Detect which cell encompasses the target text, then output its (X, Y) center coordinate. 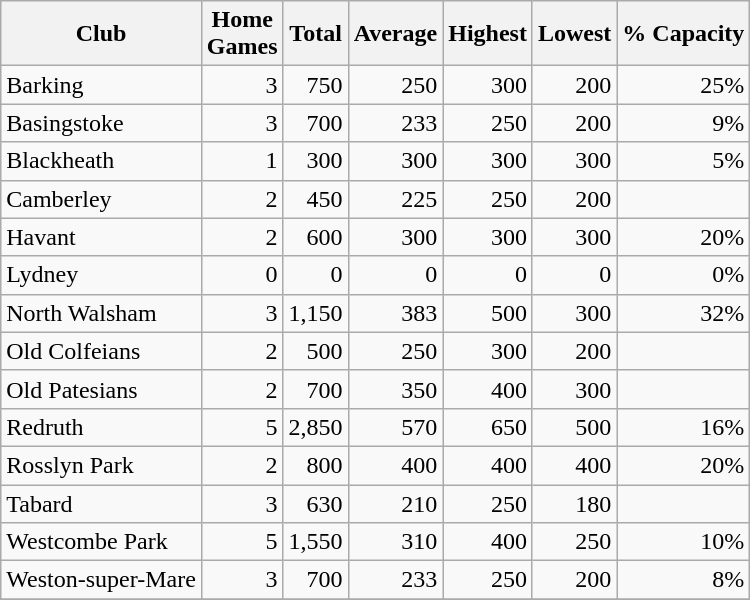
Havant (102, 237)
Highest (488, 34)
Lydney (102, 275)
Old Colfeians (102, 351)
1,150 (316, 313)
1 (242, 161)
HomeGames (242, 34)
210 (396, 503)
450 (316, 199)
25% (684, 85)
180 (574, 503)
350 (396, 389)
Blackheath (102, 161)
Westcombe Park (102, 542)
16% (684, 427)
8% (684, 580)
2,850 (316, 427)
650 (488, 427)
570 (396, 427)
Average (396, 34)
Old Patesians (102, 389)
Barking (102, 85)
Total (316, 34)
Tabard (102, 503)
32% (684, 313)
Basingstoke (102, 123)
North Walsham (102, 313)
Weston-super-Mare (102, 580)
800 (316, 465)
Lowest (574, 34)
% Capacity (684, 34)
Rosslyn Park (102, 465)
5% (684, 161)
750 (316, 85)
383 (396, 313)
0% (684, 275)
600 (316, 237)
Club (102, 34)
225 (396, 199)
310 (396, 542)
630 (316, 503)
10% (684, 542)
1,550 (316, 542)
Camberley (102, 199)
Redruth (102, 427)
9% (684, 123)
